Scan for the cell matching the given text and deliver its [x, y] coordinate at center. 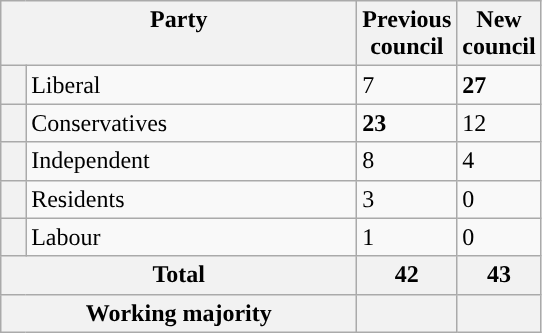
7 [407, 85]
8 [407, 161]
Previous council [407, 34]
23 [407, 123]
3 [407, 199]
Residents [192, 199]
42 [407, 275]
New council [499, 34]
1 [407, 237]
43 [499, 275]
Party [179, 34]
Labour [192, 237]
Conservatives [192, 123]
4 [499, 161]
Liberal [192, 85]
12 [499, 123]
27 [499, 85]
Total [179, 275]
Independent [192, 161]
Working majority [179, 313]
